Locate the cell with the specified text and output its [x, y] center coordinate. 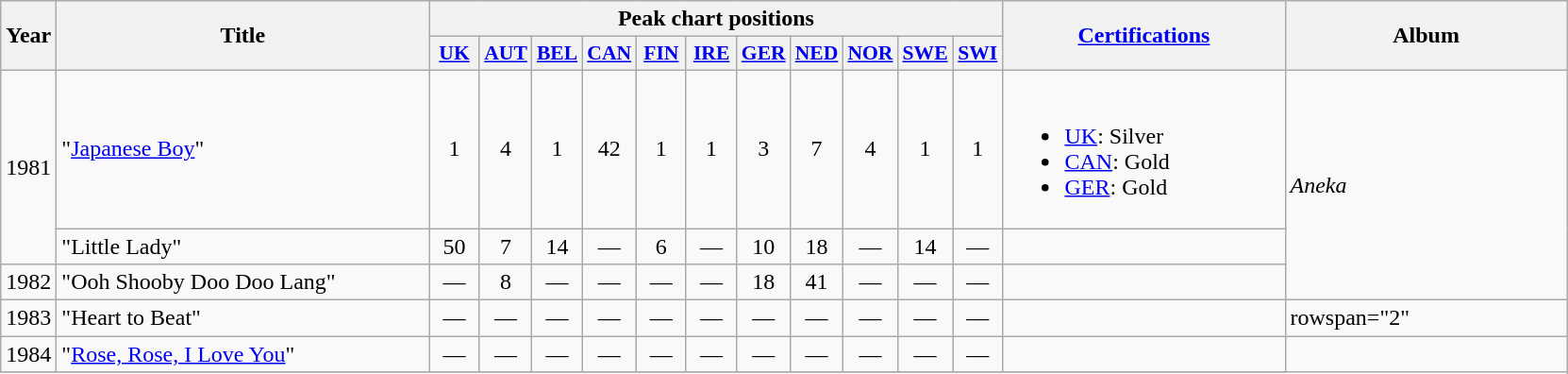
CAN [609, 54]
Title [243, 36]
Certifications [1143, 36]
AUT [506, 54]
"Rose, Rose, I Love You" [243, 354]
NOR [870, 54]
42 [609, 149]
8 [506, 282]
FIN [660, 54]
Year [28, 36]
IRE [711, 54]
rowspan="2" [1426, 318]
50 [455, 246]
BEL [557, 54]
SWE [925, 54]
"Japanese Boy" [243, 149]
Album [1426, 36]
NED [817, 54]
"Little Lady" [243, 246]
1981 [28, 166]
1982 [28, 282]
GER [764, 54]
UK: SilverCAN: GoldGER: Gold [1143, 149]
3 [764, 149]
Aneka [1426, 185]
41 [817, 282]
1984 [28, 354]
10 [764, 246]
UK [455, 54]
Peak chart positions [716, 19]
1983 [28, 318]
"Heart to Beat" [243, 318]
SWI [977, 54]
"Ooh Shooby Doo Doo Lang" [243, 282]
6 [660, 246]
